Output the [x, y] coordinate of the center of the cell containing the given text.  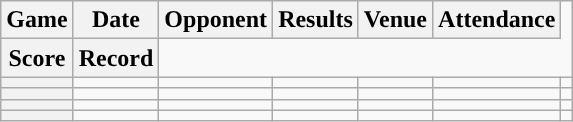
Opponent [216, 20]
Record [116, 58]
Date [116, 20]
Venue [395, 20]
Attendance [497, 20]
Score [37, 58]
Results [316, 20]
Game [37, 20]
